Detect which cell encompasses the target text, then output its [X, Y] center coordinate. 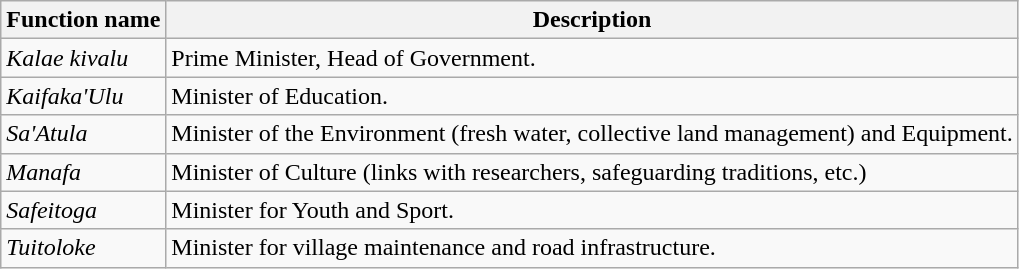
Minister of Culture (links with researchers, safeguarding traditions, etc.) [592, 172]
Kaifaka'Ulu [84, 96]
Minister of Education. [592, 96]
Safeitoga [84, 210]
Function name [84, 20]
Manafa [84, 172]
Kalae kivalu [84, 58]
Minister of the Environment (fresh water, collective land management) and Equipment. [592, 134]
Description [592, 20]
Sa'Atula [84, 134]
Minister for village maintenance and road infrastructure. [592, 248]
Tuitoloke [84, 248]
Minister for Youth and Sport. [592, 210]
Prime Minister, Head of Government. [592, 58]
